Extract the (X, Y) coordinate from the center of the cell holding the provided text.  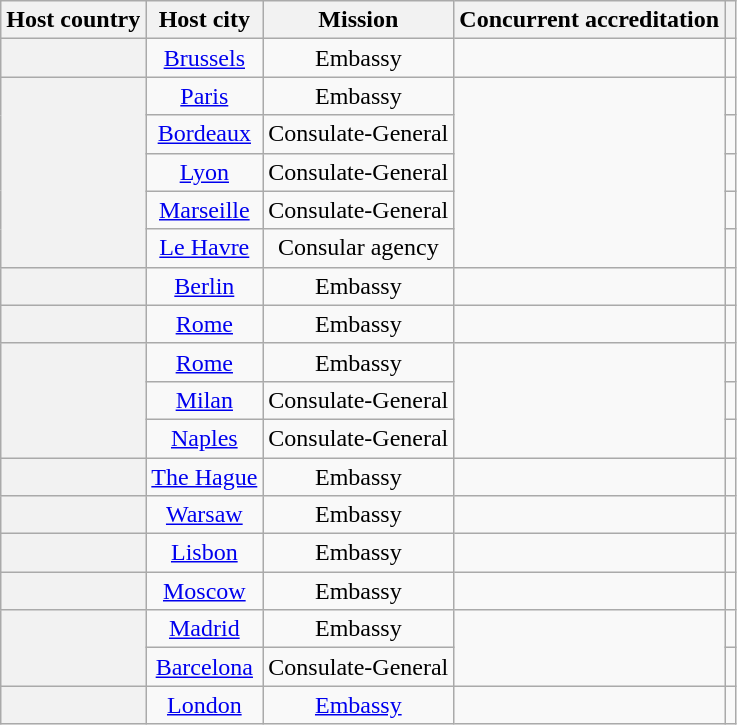
Berlin (204, 286)
Lisbon (204, 553)
Madrid (204, 629)
Marseille (204, 210)
Moscow (204, 591)
Consular agency (358, 248)
Bordeaux (204, 134)
Paris (204, 96)
Lyon (204, 172)
Brussels (204, 58)
Host country (74, 20)
Le Havre (204, 248)
Milan (204, 400)
Warsaw (204, 515)
The Hague (204, 477)
London (204, 705)
Barcelona (204, 667)
Concurrent accreditation (590, 20)
Naples (204, 438)
Host city (204, 20)
Mission (358, 20)
